For the text-containing cell, return its midpoint in [x, y] coordinate format. 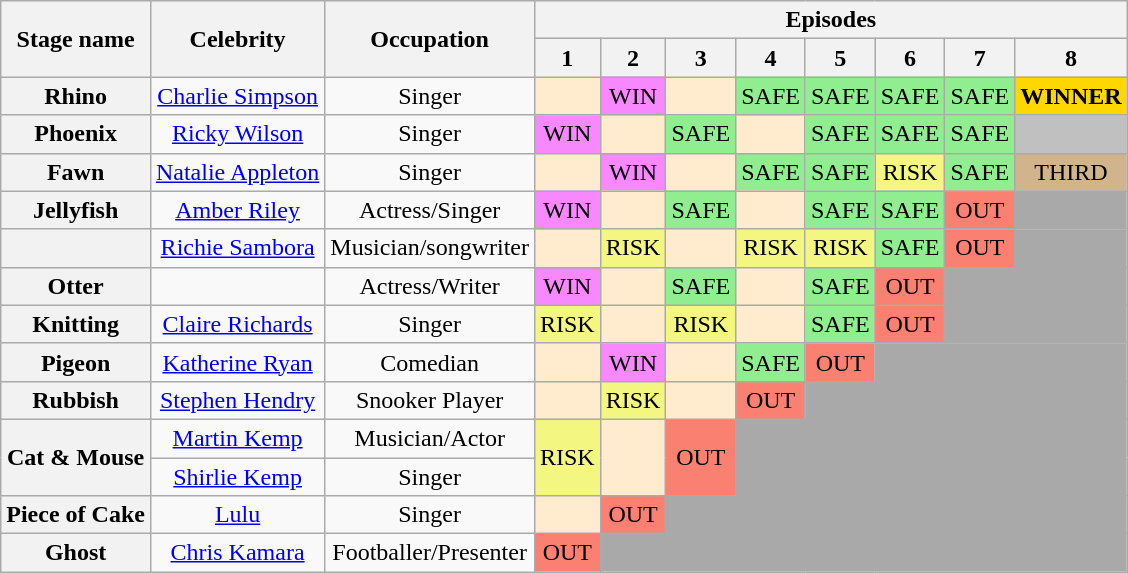
Knitting [76, 324]
Musician/Actor [430, 438]
Richie Sambora [237, 248]
Actress/Writer [430, 286]
6 [910, 58]
Martin Kemp [237, 438]
THIRD [1071, 172]
Musician/songwriter [430, 248]
Jellyfish [76, 210]
Natalie Appleton [237, 172]
4 [771, 58]
Phoenix [76, 134]
Occupation [430, 39]
8 [1071, 58]
Charlie Simpson [237, 96]
Footballer/Presenter [430, 553]
Claire Richards [237, 324]
Lulu [237, 515]
Snooker Player [430, 400]
Cat & Mouse [76, 457]
7 [980, 58]
Rubbish [76, 400]
Actress/Singer [430, 210]
Amber Riley [237, 210]
Episodes [830, 20]
Chris Kamara [237, 553]
3 [701, 58]
Stephen Hendry [237, 400]
WINNER [1071, 96]
Katherine Ryan [237, 362]
Fawn [76, 172]
Celebrity [237, 39]
Piece of Cake [76, 515]
Ghost [76, 553]
1 [567, 58]
Stage name [76, 39]
2 [633, 58]
Pigeon [76, 362]
Rhino [76, 96]
Comedian [430, 362]
Ricky Wilson [237, 134]
Otter [76, 286]
5 [840, 58]
Shirlie Kemp [237, 477]
